Pinpoint the cell where the given text exists, returning its (X, Y) midpoint coordinate. 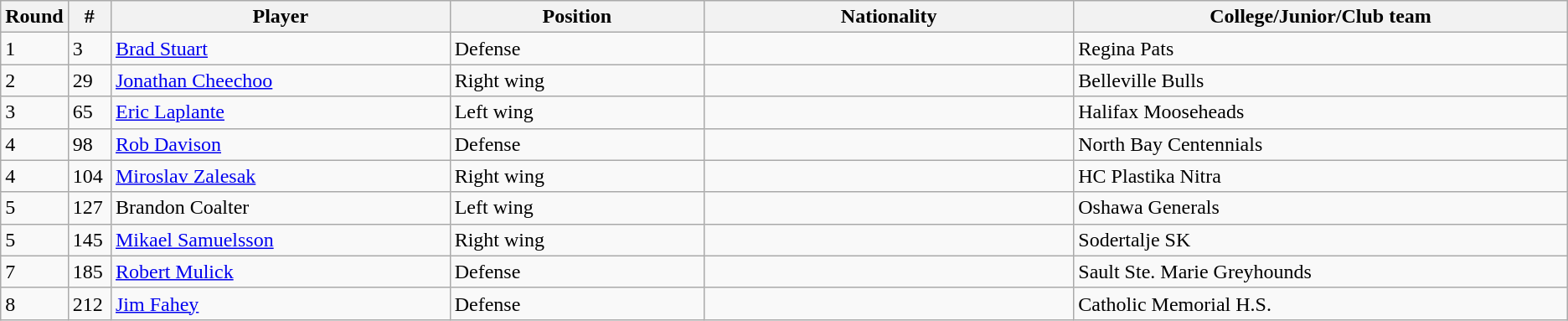
Nationality (890, 17)
North Bay Centennials (1321, 144)
1 (34, 49)
8 (34, 303)
Sodertalje SK (1321, 240)
Round (34, 17)
Halifax Mooseheads (1321, 112)
Sault Ste. Marie Greyhounds (1321, 272)
185 (89, 272)
Catholic Memorial H.S. (1321, 303)
Belleville Bulls (1321, 80)
College/Junior/Club team (1321, 17)
Brad Stuart (280, 49)
145 (89, 240)
Position (576, 17)
212 (89, 303)
Eric Laplante (280, 112)
Jim Fahey (280, 303)
HC Plastika Nitra (1321, 176)
Mikael Samuelsson (280, 240)
29 (89, 80)
Rob Davison (280, 144)
Robert Mulick (280, 272)
7 (34, 272)
Oshawa Generals (1321, 208)
98 (89, 144)
Player (280, 17)
Brandon Coalter (280, 208)
Regina Pats (1321, 49)
127 (89, 208)
2 (34, 80)
104 (89, 176)
# (89, 17)
65 (89, 112)
Miroslav Zalesak (280, 176)
Jonathan Cheechoo (280, 80)
